Locate the cell with the specified text and output its [X, Y] center coordinate. 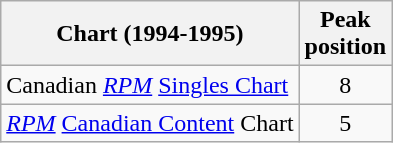
RPM Canadian Content Chart [150, 123]
Chart (1994-1995) [150, 34]
8 [345, 85]
Canadian RPM Singles Chart [150, 85]
Peakposition [345, 34]
5 [345, 123]
